Pinpoint the cell where the given text exists, returning its [x, y] midpoint coordinate. 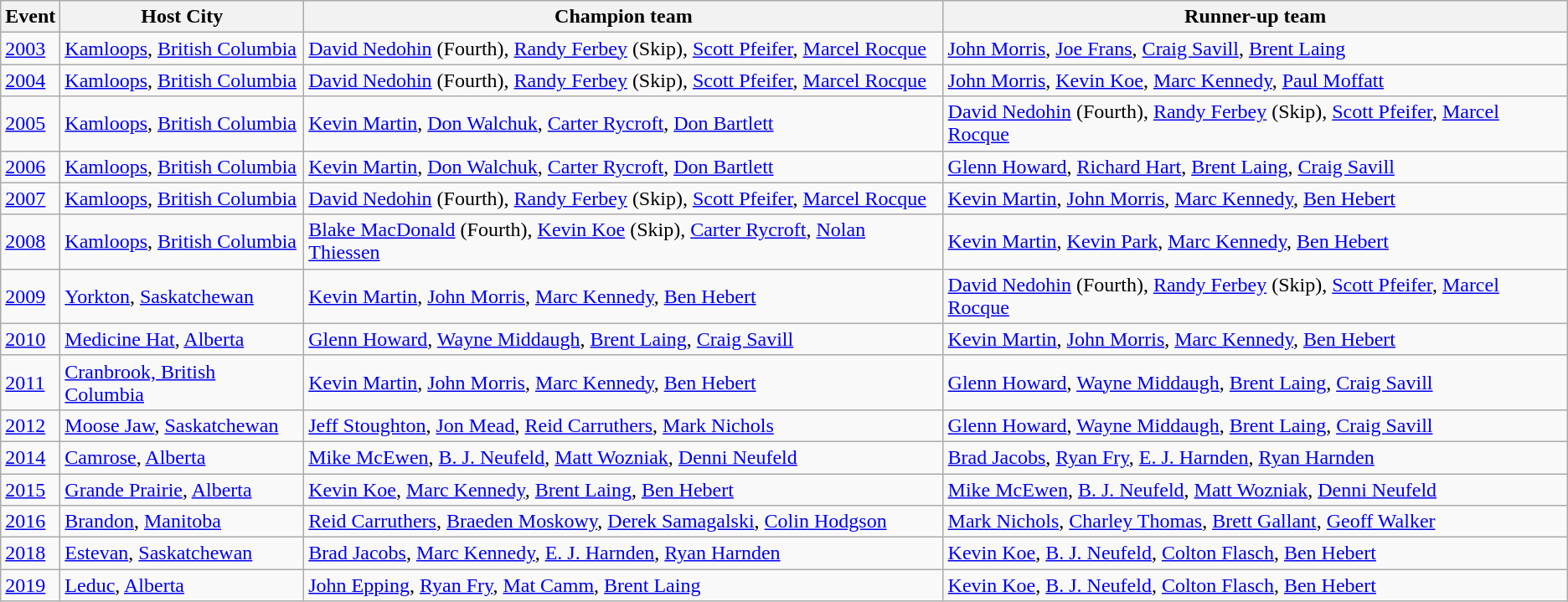
Yorkton, Saskatchewan [183, 296]
2010 [30, 339]
Reid Carruthers, Braeden Moskowy, Derek Samagalski, Colin Hodgson [623, 522]
2006 [30, 167]
2011 [30, 382]
Runner-up team [1255, 17]
2004 [30, 80]
2015 [30, 490]
John Morris, Kevin Koe, Marc Kennedy, Paul Moffatt [1255, 80]
Host City [183, 17]
Brad Jacobs, Marc Kennedy, E. J. Harnden, Ryan Harnden [623, 553]
Jeff Stoughton, Jon Mead, Reid Carruthers, Mark Nichols [623, 425]
Estevan, Saskatchewan [183, 553]
2005 [30, 124]
2018 [30, 553]
2016 [30, 522]
2008 [30, 241]
Kevin Koe, Marc Kennedy, Brent Laing, Ben Hebert [623, 490]
Event [30, 17]
2014 [30, 457]
Champion team [623, 17]
2007 [30, 198]
2003 [30, 49]
Kevin Martin, Kevin Park, Marc Kennedy, Ben Hebert [1255, 241]
John Epping, Ryan Fry, Mat Camm, Brent Laing [623, 585]
Moose Jaw, Saskatchewan [183, 425]
2012 [30, 425]
2019 [30, 585]
Medicine Hat, Alberta [183, 339]
Brandon, Manitoba [183, 522]
Glenn Howard, Richard Hart, Brent Laing, Craig Savill [1255, 167]
Brad Jacobs, Ryan Fry, E. J. Harnden, Ryan Harnden [1255, 457]
2009 [30, 296]
Grande Prairie, Alberta [183, 490]
Cranbrook, British Columbia [183, 382]
Camrose, Alberta [183, 457]
John Morris, Joe Frans, Craig Savill, Brent Laing [1255, 49]
Blake MacDonald (Fourth), Kevin Koe (Skip), Carter Rycroft, Nolan Thiessen [623, 241]
Mark Nichols, Charley Thomas, Brett Gallant, Geoff Walker [1255, 522]
Leduc, Alberta [183, 585]
